For the text-containing cell, return its midpoint in (x, y) coordinate format. 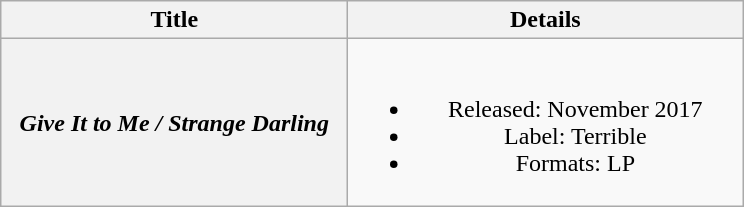
Details (546, 20)
Released: November 2017Label: TerribleFormats: LP (546, 122)
Title (174, 20)
Give It to Me / Strange Darling (174, 122)
